For the text-containing cell, return its midpoint in (X, Y) coordinate format. 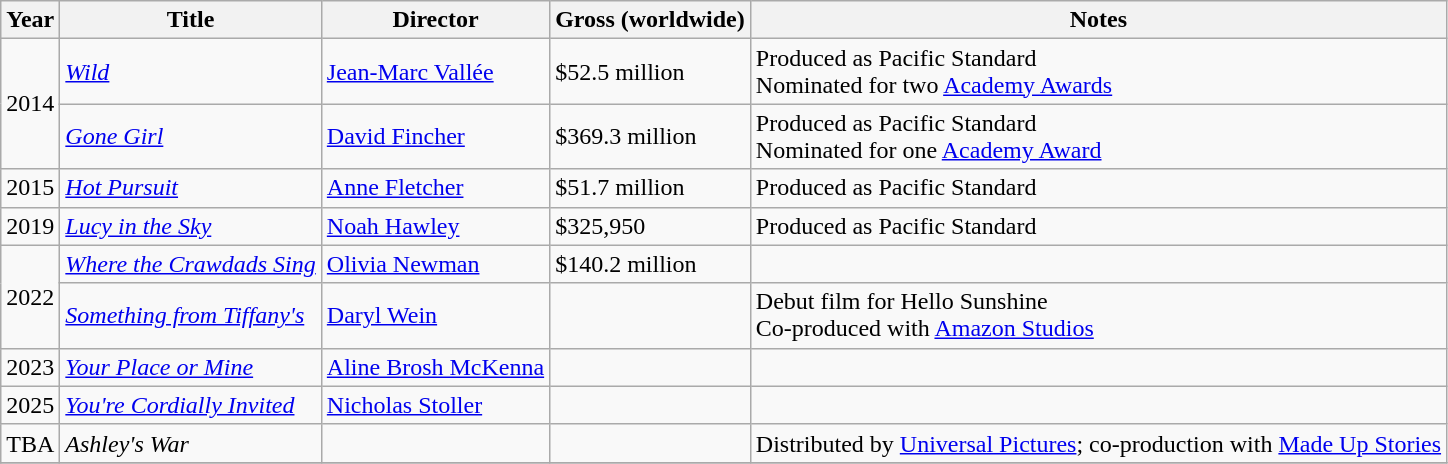
TBA (30, 443)
2022 (30, 296)
Jean-Marc Vallée (435, 72)
Aline Brosh McKenna (435, 367)
You're Cordially Invited (190, 405)
Lucy in the Sky (190, 226)
2023 (30, 367)
$369.3 million (650, 136)
$51.7 million (650, 188)
2019 (30, 226)
Gross (worldwide) (650, 20)
Daryl Wein (435, 316)
Year (30, 20)
Debut film for Hello SunshineCo-produced with Amazon Studios (1098, 316)
Produced as Pacific StandardNominated for one Academy Award (1098, 136)
2015 (30, 188)
Where the Crawdads Sing (190, 264)
Produced as Pacific StandardNominated for two Academy Awards (1098, 72)
2025 (30, 405)
Anne Fletcher (435, 188)
Hot Pursuit (190, 188)
$52.5 million (650, 72)
Olivia Newman (435, 264)
David Fincher (435, 136)
Title (190, 20)
Something from Tiffany's (190, 316)
Nicholas Stoller (435, 405)
Director (435, 20)
Your Place or Mine (190, 367)
$325,950 (650, 226)
$140.2 million (650, 264)
Wild (190, 72)
Distributed by Universal Pictures; co-production with Made Up Stories (1098, 443)
Notes (1098, 20)
Gone Girl (190, 136)
Noah Hawley (435, 226)
Ashley's War (190, 443)
2014 (30, 104)
